Provide the [X, Y] coordinate of the cell's center where the given text is located.  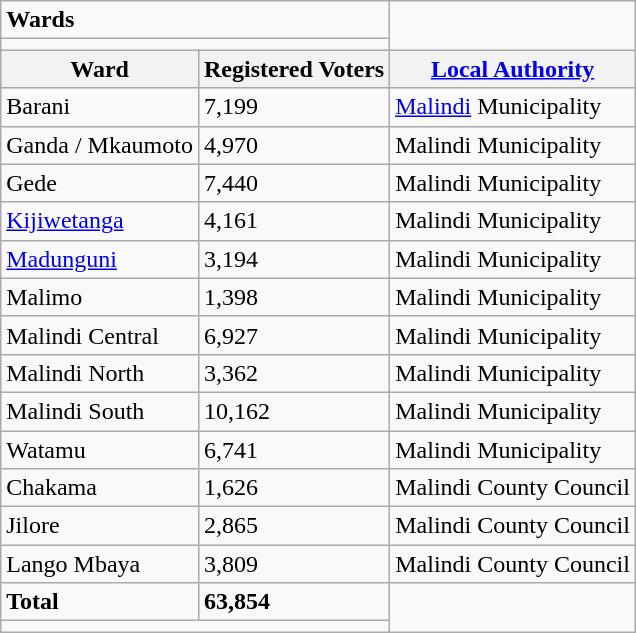
Malindi South [100, 411]
Total [100, 602]
Malindi North [100, 373]
6,927 [294, 335]
Lango Mbaya [100, 564]
Madunguni [100, 259]
Kijiwetanga [100, 221]
Local Authority [513, 69]
63,854 [294, 602]
1,626 [294, 488]
3,362 [294, 373]
4,970 [294, 145]
4,161 [294, 221]
Ganda / Mkaumoto [100, 145]
3,809 [294, 564]
2,865 [294, 526]
7,199 [294, 107]
1,398 [294, 297]
Gede [100, 183]
Chakama [100, 488]
10,162 [294, 411]
Barani [100, 107]
Jilore [100, 526]
6,741 [294, 449]
Ward [100, 69]
7,440 [294, 183]
Malindi Central [100, 335]
Wards [196, 20]
Malimo [100, 297]
Watamu [100, 449]
3,194 [294, 259]
Registered Voters [294, 69]
